Scan for the cell matching the given text and deliver its [X, Y] coordinate at center. 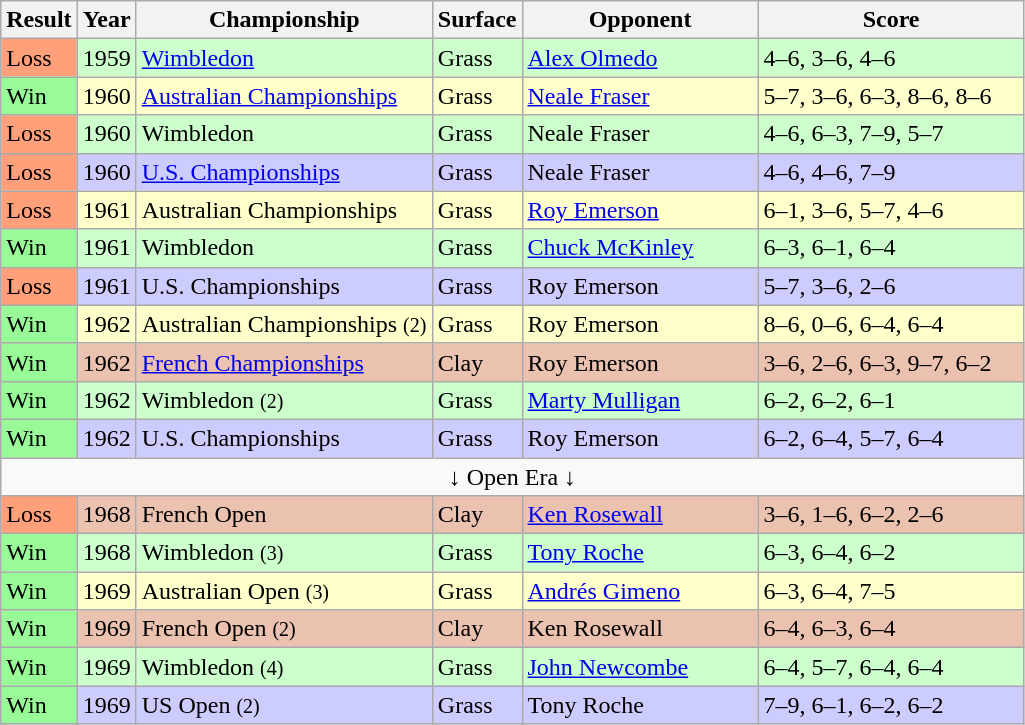
Alex Olmedo [640, 58]
John Newcombe [640, 667]
6–2, 6–2, 6–1 [891, 400]
Australian Championships (2) [284, 324]
3–6, 2–6, 6–3, 9–7, 6–2 [891, 362]
Marty Mulligan [640, 400]
Wimbledon (4) [284, 667]
7–9, 6–1, 6–2, 6–2 [891, 705]
French Open [284, 515]
4–6, 4–6, 7–9 [891, 172]
6–4, 6–3, 6–4 [891, 629]
5–7, 3–6, 2–6 [891, 286]
6–3, 6–4, 6–2 [891, 553]
Year [106, 20]
6–2, 6–4, 5–7, 6–4 [891, 438]
8–6, 0–6, 6–4, 6–4 [891, 324]
Chuck McKinley [640, 248]
US Open (2) [284, 705]
Opponent [640, 20]
Andrés Gimeno [640, 591]
French Open (2) [284, 629]
Wimbledon (3) [284, 553]
Surface [477, 20]
French Championships [284, 362]
6–3, 6–1, 6–4 [891, 248]
Australian Open (3) [284, 591]
4–6, 6–3, 7–9, 5–7 [891, 134]
5–7, 3–6, 6–3, 8–6, 8–6 [891, 96]
Result [39, 20]
6–1, 3–6, 5–7, 4–6 [891, 210]
6–4, 5–7, 6–4, 6–4 [891, 667]
3–6, 1–6, 6–2, 2–6 [891, 515]
↓ Open Era ↓ [512, 477]
4–6, 3–6, 4–6 [891, 58]
6–3, 6–4, 7–5 [891, 591]
Championship [284, 20]
1959 [106, 58]
Score [891, 20]
Wimbledon (2) [284, 400]
